Capture the cell that displays the provided text and extract its [X, Y] central coordinate. 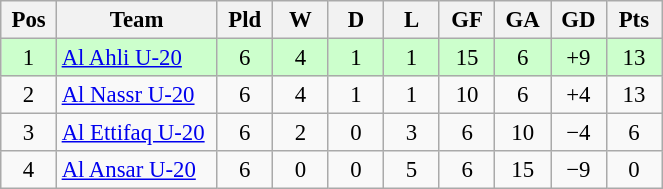
GF [467, 20]
5 [412, 170]
Al Ansar U-20 [136, 170]
Pld [245, 20]
D [356, 20]
Al Ahli U-20 [136, 58]
Al Ettifaq U-20 [136, 133]
−9 [578, 170]
GD [578, 20]
+4 [578, 95]
W [301, 20]
L [412, 20]
GA [523, 20]
Al Nassr U-20 [136, 95]
Pts [634, 20]
+9 [578, 58]
−4 [578, 133]
Pos [29, 20]
Team [136, 20]
